Pinpoint the cell where the given text exists, returning its [x, y] midpoint coordinate. 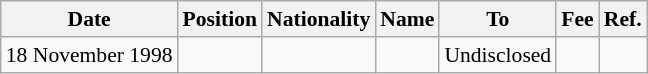
Ref. [623, 19]
To [498, 19]
Fee [577, 19]
Undisclosed [498, 55]
Nationality [318, 19]
Date [90, 19]
18 November 1998 [90, 55]
Name [407, 19]
Position [220, 19]
